For the text-containing cell, return its midpoint in (X, Y) coordinate format. 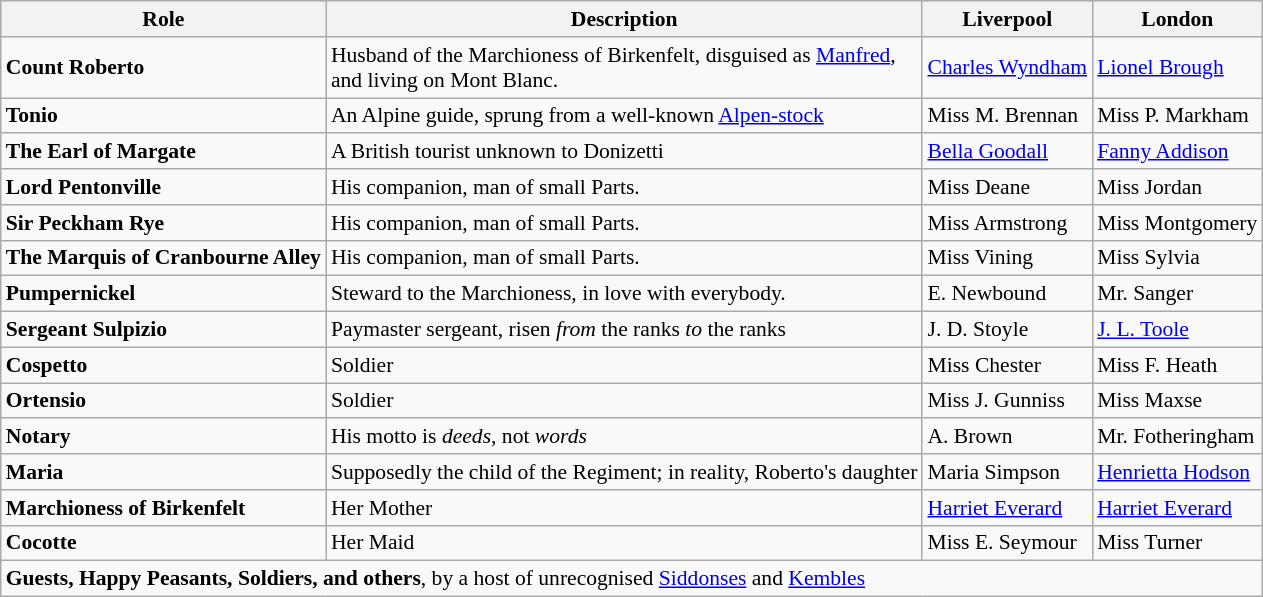
Pumpernickel (164, 294)
Tonio (164, 116)
Marchioness of Birkenfelt (164, 508)
Description (624, 19)
Henrietta Hodson (1177, 472)
E. Newbound (1007, 294)
Lionel Brough (1177, 68)
Miss P. Markham (1177, 116)
Her Maid (624, 543)
Lord Pentonville (164, 187)
Cocotte (164, 543)
Fanny Addison (1177, 152)
Miss Maxse (1177, 401)
Miss Montgomery (1177, 223)
Role (164, 19)
Bella Goodall (1007, 152)
Miss Sylvia (1177, 258)
Steward to the Marchioness, in love with everybody. (624, 294)
An Alpine guide, sprung from a well-known Alpen-stock (624, 116)
Miss F. Heath (1177, 365)
J. D. Stoyle (1007, 330)
Miss M. Brennan (1007, 116)
The Marquis of Cranbourne Alley (164, 258)
J. L. Toole (1177, 330)
Miss Deane (1007, 187)
Mr. Sanger (1177, 294)
Count Roberto (164, 68)
Miss Jordan (1177, 187)
His motto is deeds, not words (624, 437)
Sergeant Sulpizio (164, 330)
Miss Vining (1007, 258)
Liverpool (1007, 19)
Miss Chester (1007, 365)
Ortensio (164, 401)
Cospetto (164, 365)
Supposedly the child of the Regiment; in reality, Roberto's daughter (624, 472)
Paymaster sergeant, risen from the ranks to the ranks (624, 330)
Maria (164, 472)
Miss Armstrong (1007, 223)
The Earl of Margate (164, 152)
Miss E. Seymour (1007, 543)
London (1177, 19)
Sir Peckham Rye (164, 223)
Miss Turner (1177, 543)
A British tourist unknown to Donizetti (624, 152)
A. Brown (1007, 437)
Husband of the Marchioness of Birkenfelt, disguised as Manfred, and living on Mont Blanc. (624, 68)
Notary (164, 437)
Maria Simpson (1007, 472)
Her Mother (624, 508)
Mr. Fotheringham (1177, 437)
Guests, Happy Peasants, Soldiers, and others, by a host of unrecognised Siddonses and Kembles (632, 579)
Miss J. Gunniss (1007, 401)
Charles Wyndham (1007, 68)
